Detect which cell encompasses the target text, then output its [x, y] center coordinate. 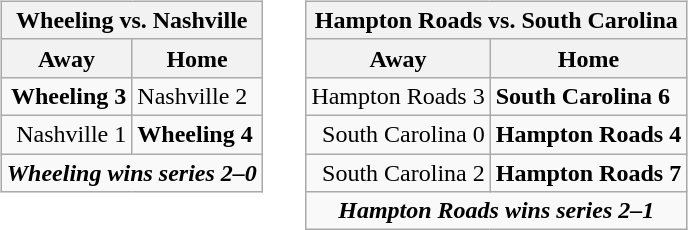
South Carolina 2 [398, 173]
Nashville 2 [198, 96]
Wheeling wins series 2–0 [132, 173]
Hampton Roads 7 [588, 173]
Hampton Roads 4 [588, 134]
Hampton Roads vs. South Carolina [496, 20]
South Carolina 6 [588, 96]
Hampton Roads 3 [398, 96]
Wheeling vs. Nashville [132, 20]
Hampton Roads wins series 2–1 [496, 211]
South Carolina 0 [398, 134]
Wheeling 4 [198, 134]
Wheeling 3 [66, 96]
Nashville 1 [66, 134]
